Determine the (x, y) coordinate at the center of the cell enclosing the given text.  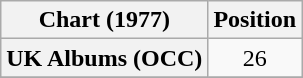
Position (255, 20)
26 (255, 58)
UK Albums (OCC) (104, 58)
Chart (1977) (104, 20)
